Search for the cell housing the specified text and yield its (x, y) center coordinate. 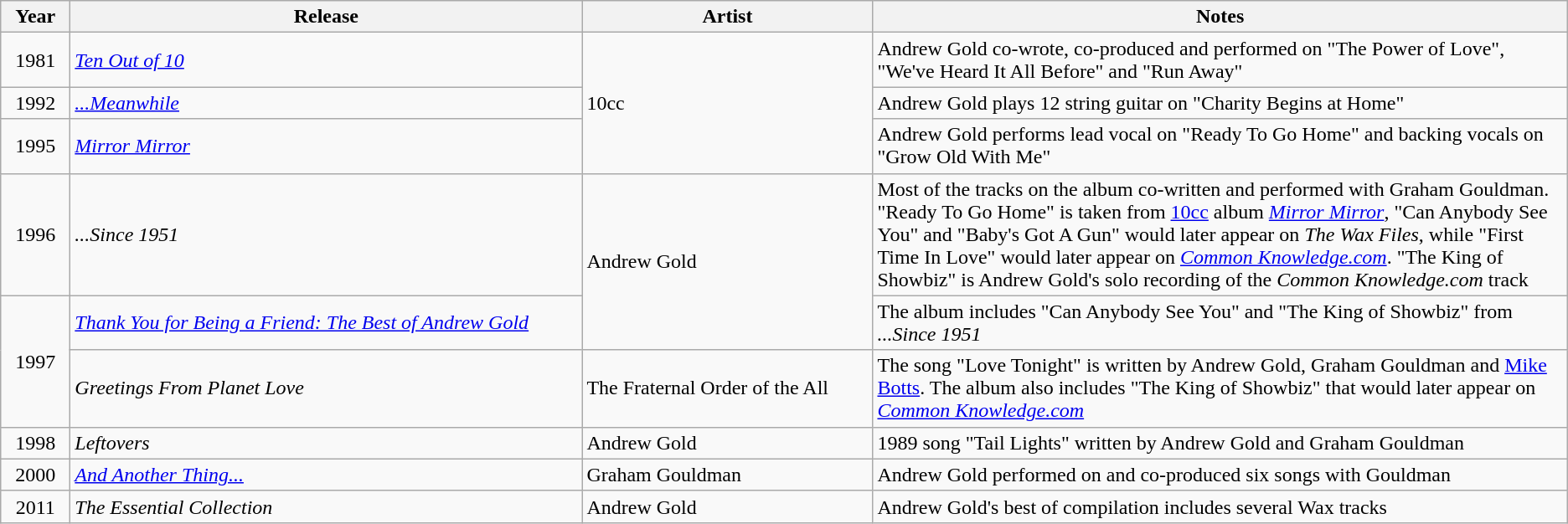
Andrew Gold performs lead vocal on "Ready To Go Home" and backing vocals on "Grow Old With Me" (1220, 146)
...Meanwhile (327, 103)
Notes (1220, 17)
Graham Gouldman (727, 475)
And Another Thing... (327, 475)
1992 (35, 103)
Artist (727, 17)
1997 (35, 362)
Ten Out of 10 (327, 60)
Greetings From Planet Love (327, 388)
...Since 1951 (327, 234)
Andrew Gold's best of compilation includes several Wax tracks (1220, 506)
Leftovers (327, 443)
10cc (727, 103)
1981 (35, 60)
2000 (35, 475)
1995 (35, 146)
1989 song "Tail Lights" written by Andrew Gold and Graham Gouldman (1220, 443)
Mirror Mirror (327, 146)
The album includes "Can Anybody See You" and "The King of Showbiz" from ...Since 1951 (1220, 323)
Andrew Gold co-wrote, co-produced and performed on "The Power of Love", "We've Heard It All Before" and "Run Away" (1220, 60)
Release (327, 17)
1996 (35, 234)
Year (35, 17)
Thank You for Being a Friend: The Best of Andrew Gold (327, 323)
Andrew Gold plays 12 string guitar on "Charity Begins at Home" (1220, 103)
The Fraternal Order of the All (727, 388)
Andrew Gold performed on and co-produced six songs with Gouldman (1220, 475)
The Essential Collection (327, 506)
2011 (35, 506)
1998 (35, 443)
